Search for the cell housing the specified text and yield its (X, Y) center coordinate. 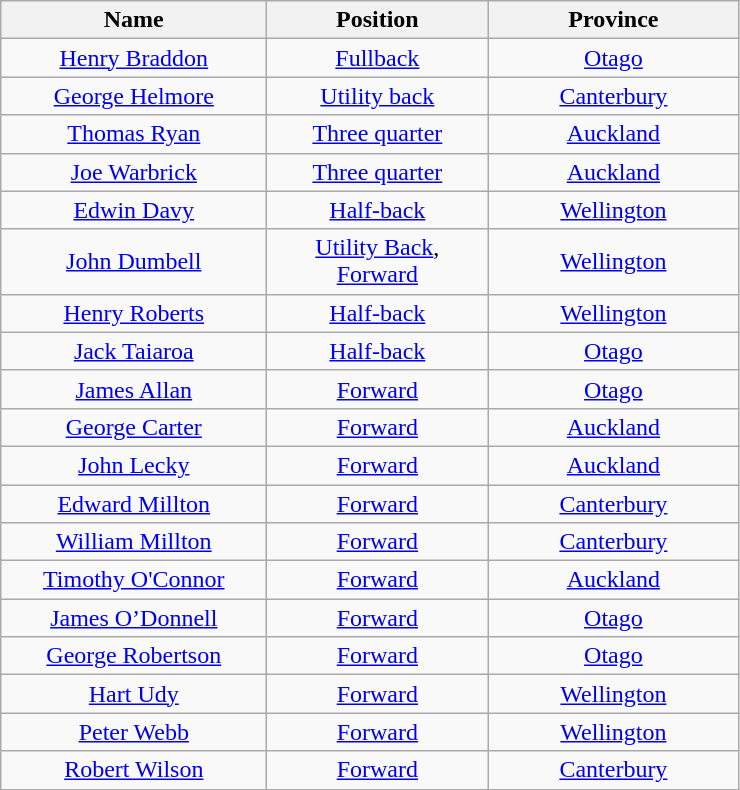
Edwin Davy (134, 210)
Thomas Ryan (134, 134)
Utility Back, Forward (378, 262)
James Allan (134, 389)
George Carter (134, 427)
George Robertson (134, 656)
Position (378, 20)
Timothy O'Connor (134, 580)
Name (134, 20)
Edward Millton (134, 503)
Hart Udy (134, 694)
Province (614, 20)
Joe Warbrick (134, 172)
Jack Taiaroa (134, 351)
James O’Donnell (134, 618)
Robert Wilson (134, 770)
Henry Roberts (134, 313)
Utility back (378, 96)
Henry Braddon (134, 58)
John Lecky (134, 465)
William Millton (134, 542)
George Helmore (134, 96)
John Dumbell (134, 262)
Fullback (378, 58)
Peter Webb (134, 732)
